Scan for the cell matching the given text and deliver its (X, Y) coordinate at center. 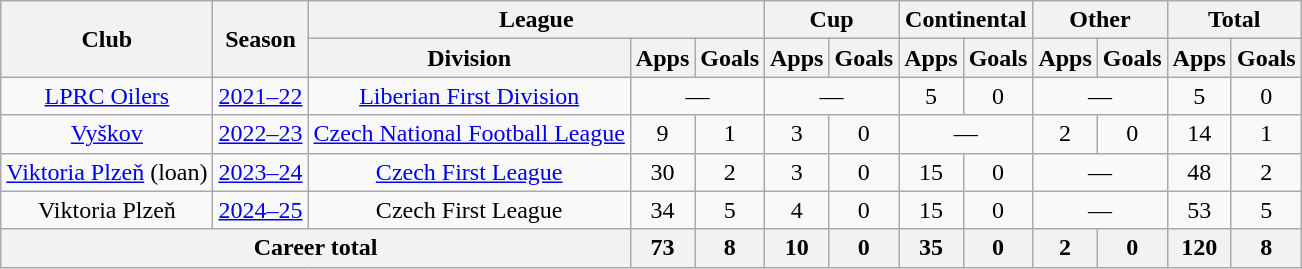
4 (797, 210)
2023–24 (260, 172)
48 (1199, 172)
Division (469, 58)
35 (931, 248)
League (536, 20)
Vyškov (107, 134)
34 (662, 210)
14 (1199, 134)
Viktoria Plzeň (107, 210)
Czech National Football League (469, 134)
Total (1234, 20)
Cup (832, 20)
Other (1100, 20)
73 (662, 248)
53 (1199, 210)
2024–25 (260, 210)
Viktoria Plzeň (loan) (107, 172)
Club (107, 39)
LPRC Oilers (107, 96)
120 (1199, 248)
Season (260, 39)
Liberian First Division (469, 96)
9 (662, 134)
10 (797, 248)
Career total (316, 248)
2022–23 (260, 134)
2021–22 (260, 96)
Continental (966, 20)
30 (662, 172)
